From the cell containing the given text, extract its center point as [X, Y] coordinate. 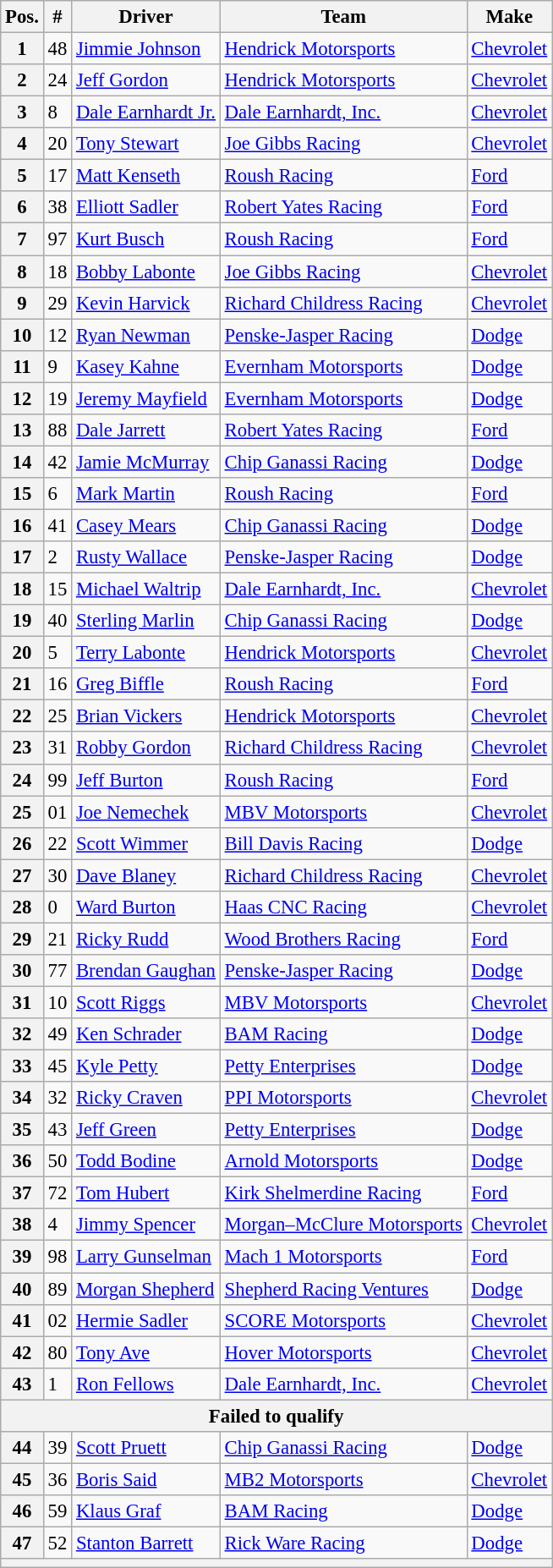
Kevin Harvick [146, 303]
34 [22, 1098]
Ken Schrader [146, 1034]
Kasey Kahne [146, 366]
Matt Kenseth [146, 176]
28 [22, 907]
Boris Said [146, 1479]
Ricky Craven [146, 1098]
Todd Bodine [146, 1161]
Haas CNC Racing [343, 907]
Kyle Petty [146, 1066]
Shepherd Racing Ventures [343, 1289]
Pos. [22, 17]
37 [22, 1193]
77 [57, 971]
Jeremy Mayfield [146, 398]
Michael Waltrip [146, 589]
Driver [146, 17]
Jimmie Johnson [146, 49]
35 [22, 1130]
Dale Jarrett [146, 430]
Bobby Labonte [146, 271]
Failed to qualify [276, 1416]
Bill Davis Racing [343, 843]
Casey Mears [146, 525]
50 [57, 1161]
Dale Earnhardt Jr. [146, 112]
Ricky Rudd [146, 939]
MB2 Motorsports [343, 1479]
47 [22, 1543]
Brian Vickers [146, 716]
Rick Ware Racing [343, 1543]
Sterling Marlin [146, 621]
Mark Martin [146, 494]
Tony Ave [146, 1352]
Jeff Green [146, 1130]
Kurt Busch [146, 239]
Stanton Barrett [146, 1543]
Larry Gunselman [146, 1257]
14 [22, 462]
44 [22, 1448]
Ryan Newman [146, 335]
Terry Labonte [146, 653]
48 [57, 49]
89 [57, 1289]
Morgan–McClure Motorsports [343, 1225]
Arnold Motorsports [343, 1161]
0 [57, 907]
97 [57, 239]
Rusty Wallace [146, 557]
Tony Stewart [146, 144]
Jeff Gordon [146, 80]
13 [22, 430]
Brendan Gaughan [146, 971]
Ron Fellows [146, 1384]
Wood Brothers Racing [343, 939]
23 [22, 748]
Scott Riggs [146, 1002]
Klaus Graf [146, 1511]
33 [22, 1066]
Elliott Sadler [146, 207]
59 [57, 1511]
Jimmy Spencer [146, 1225]
Jamie McMurray [146, 462]
80 [57, 1352]
Jeff Burton [146, 780]
99 [57, 780]
# [57, 17]
49 [57, 1034]
Kirk Shelmerdine Racing [343, 1193]
Hover Motorsports [343, 1352]
26 [22, 843]
72 [57, 1193]
Scott Pruett [146, 1448]
Joe Nemechek [146, 812]
Ward Burton [146, 907]
PPI Motorsports [343, 1098]
SCORE Motorsports [343, 1320]
02 [57, 1320]
Greg Biffle [146, 684]
11 [22, 366]
Hermie Sadler [146, 1320]
Scott Wimmer [146, 843]
Team [343, 17]
Mach 1 Motorsports [343, 1257]
88 [57, 430]
46 [22, 1511]
Robby Gordon [146, 748]
Morgan Shepherd [146, 1289]
Dave Blaney [146, 875]
Make [509, 17]
27 [22, 875]
7 [22, 239]
Tom Hubert [146, 1193]
01 [57, 812]
98 [57, 1257]
3 [22, 112]
52 [57, 1543]
